Output the [X, Y] coordinate of the center of the cell containing the given text.  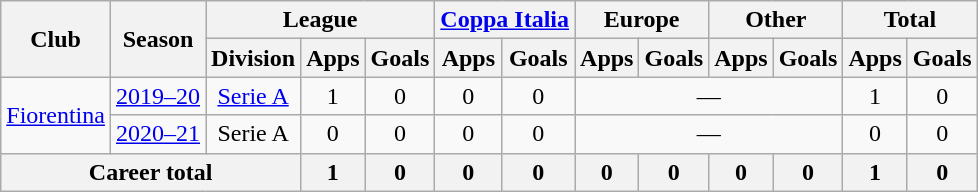
Club [56, 39]
Other [776, 20]
Fiorentina [56, 115]
Career total [151, 172]
2020–21 [158, 134]
Coppa Italia [505, 20]
League [320, 20]
Division [254, 58]
Europe [642, 20]
Season [158, 39]
2019–20 [158, 96]
Total [910, 20]
